Scan for the cell matching the given text and deliver its [X, Y] coordinate at center. 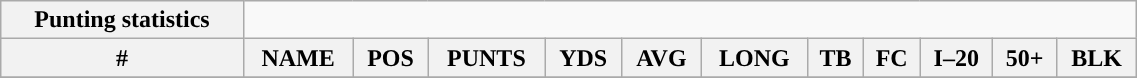
# [122, 58]
LONG [754, 58]
50+ [1024, 58]
PUNTS [486, 58]
TB [836, 58]
AVG [662, 58]
FC [892, 58]
BLK [1096, 58]
I–20 [956, 58]
YDS [584, 58]
NAME [298, 58]
POS [390, 58]
Punting statistics [122, 20]
